Determine the (x, y) coordinate at the center of the cell enclosing the given text.  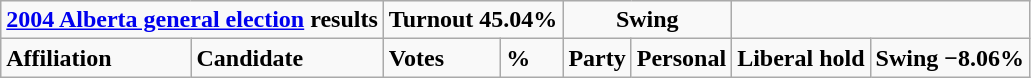
Turnout 45.04% (473, 20)
Votes (442, 58)
Swing (648, 20)
Party (597, 58)
Candidate (287, 58)
Personal (681, 58)
Affiliation (96, 58)
% (532, 58)
Liberal hold (801, 58)
2004 Alberta general election results (192, 20)
Swing −8.06% (950, 58)
